For the text-containing cell, return its midpoint in [X, Y] coordinate format. 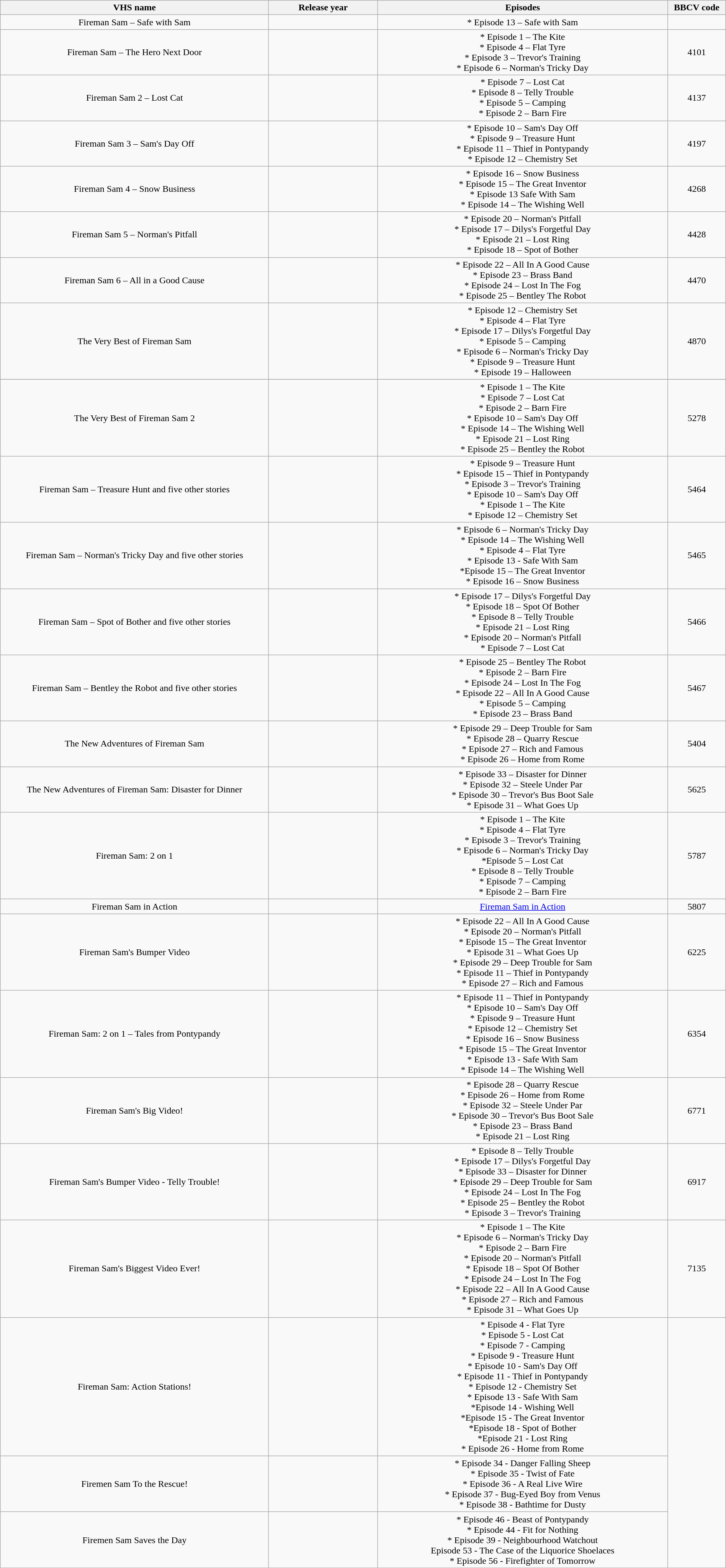
5465 [697, 555]
VHS name [135, 8]
* Episode 13 – Safe with Sam [523, 22]
4101 [697, 52]
5404 [697, 744]
* Episode 1 – The Kite* Episode 4 – Flat Tyre* Episode 3 – Trevor's Training* Episode 6 – Norman's Tricky Day [523, 52]
* Episode 7 – Lost Cat* Episode 8 – Telly Trouble* Episode 5 – Camping* Episode 2 – Barn Fire [523, 98]
Fireman Sam – Norman's Tricky Day and five other stories [135, 555]
5807 [697, 906]
Fireman Sam 3 – Sam's Day Off [135, 143]
The Very Best of Fireman Sam [135, 341]
Fireman Sam's Bumper Video - Telly Trouble! [135, 1182]
The Very Best of Fireman Sam 2 [135, 418]
* Episode 33 – Disaster for Dinner* Episode 32 – Steele Under Par* Episode 30 – Trevor's Bus Boot Sale* Episode 31 – What Goes Up [523, 789]
Fireman Sam: 2 on 1 [135, 856]
5787 [697, 856]
* Episode 10 – Sam's Day Off* Episode 9 – Treasure Hunt* Episode 11 – Thief in Pontypandy* Episode 12 – Chemistry Set [523, 143]
* Episode 29 – Deep Trouble for Sam* Episode 28 – Quarry Rescue* Episode 27 – Rich and Famous* Episode 26 – Home from Rome [523, 744]
Fireman Sam: 2 on 1 – Tales from Pontypandy [135, 1034]
Firemen Sam Saves the Day [135, 1540]
Fireman Sam: Action Stations! [135, 1387]
6225 [697, 952]
Release year [323, 8]
Firemen Sam To the Rescue! [135, 1484]
5467 [697, 688]
The New Adventures of Fireman Sam: Disaster for Dinner [135, 789]
4870 [697, 341]
Fireman Sam – Bentley the Robot and five other stories [135, 688]
* Episode 16 – Snow Business* Episode 15 – The Great Inventor* Episode 13 Safe With Sam* Episode 14 – The Wishing Well [523, 189]
BBCV code [697, 8]
4197 [697, 143]
5625 [697, 789]
5464 [697, 489]
4428 [697, 234]
Fireman Sam 4 – Snow Business [135, 189]
5278 [697, 418]
Fireman Sam's Bumper Video [135, 952]
* Episode 22 – All In A Good Cause* Episode 23 – Brass Band* Episode 24 – Lost In The Fog* Episode 25 – Bentley The Robot [523, 280]
The New Adventures of Fireman Sam [135, 744]
Fireman Sam – Safe with Sam [135, 22]
Fireman Sam – Spot of Bother and five other stories [135, 622]
Fireman Sam 6 – All in a Good Cause [135, 280]
6771 [697, 1110]
Fireman Sam – Treasure Hunt and five other stories [135, 489]
Fireman Sam's Big Video! [135, 1110]
5466 [697, 622]
6917 [697, 1182]
6354 [697, 1034]
4470 [697, 280]
Fireman Sam 2 – Lost Cat [135, 98]
Fireman Sam – The Hero Next Door [135, 52]
4137 [697, 98]
7135 [697, 1269]
Fireman Sam's Biggest Video Ever! [135, 1269]
Episodes [523, 8]
Fireman Sam 5 – Norman's Pitfall [135, 234]
* Episode 20 – Norman's Pitfall* Episode 17 – Dilys's Forgetful Day* Episode 21 – Lost Ring* Episode 18 – Spot of Bother [523, 234]
4268 [697, 189]
